Scan for the cell matching the given text and deliver its (X, Y) coordinate at center. 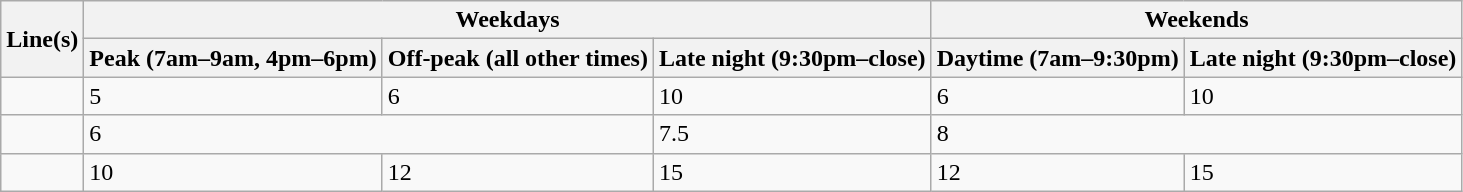
8 (1196, 134)
Peak (7am–9am, 4pm–6pm) (233, 58)
Weekdays (508, 20)
7.5 (792, 134)
Weekends (1196, 20)
Daytime (7am–9:30pm) (1058, 58)
5 (233, 96)
Line(s) (42, 39)
Off-peak (all other times) (518, 58)
